Extract the (x, y) coordinate from the center of the cell holding the provided text.  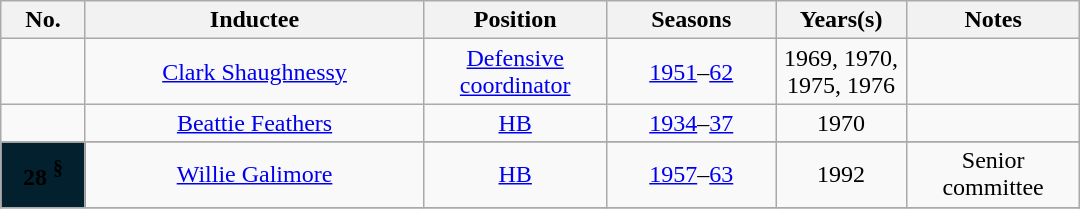
28 § (44, 174)
1970 (841, 123)
1992 (841, 174)
Seasons (692, 20)
1957–63 (692, 174)
Senior committee (993, 174)
Position (516, 20)
Beattie Feathers (254, 123)
1934–37 (692, 123)
1951–62 (692, 72)
Clark Shaughnessy (254, 72)
Defensive coordinator (516, 72)
Years(s) (841, 20)
Inductee (254, 20)
1969, 1970, 1975, 1976 (841, 72)
No. (44, 20)
Notes (993, 20)
Willie Galimore (254, 174)
